Search for the cell housing the specified text and yield its (X, Y) center coordinate. 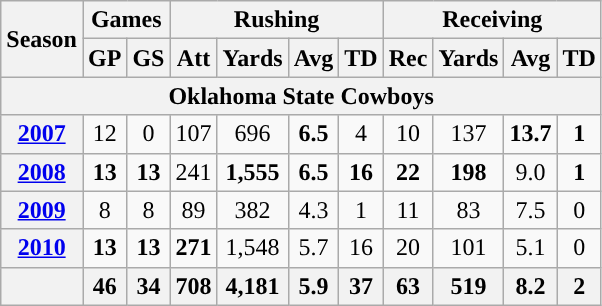
1,555 (252, 172)
5.7 (314, 248)
20 (408, 248)
2007 (42, 134)
Season (42, 39)
22 (408, 172)
708 (194, 286)
8.2 (530, 286)
11 (408, 210)
Oklahoma State Cowboys (302, 96)
13.7 (530, 134)
137 (468, 134)
4.3 (314, 210)
107 (194, 134)
Rushing (276, 20)
9.0 (530, 172)
Games (126, 20)
46 (104, 286)
2009 (42, 210)
198 (468, 172)
5.1 (530, 248)
10 (408, 134)
2010 (42, 248)
37 (361, 286)
241 (194, 172)
12 (104, 134)
89 (194, 210)
GS (148, 58)
GP (104, 58)
2008 (42, 172)
Att (194, 58)
271 (194, 248)
34 (148, 286)
2 (579, 286)
7.5 (530, 210)
519 (468, 286)
63 (408, 286)
4 (361, 134)
101 (468, 248)
4,181 (252, 286)
696 (252, 134)
1,548 (252, 248)
382 (252, 210)
83 (468, 210)
Receiving (492, 20)
5.9 (314, 286)
Rec (408, 58)
